Determine the [X, Y] coordinate at the center of the cell enclosing the given text.  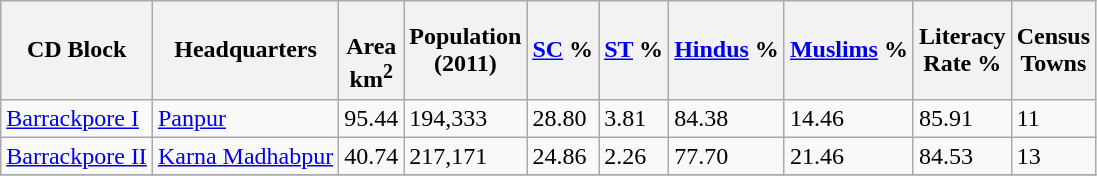
84.38 [727, 118]
28.80 [563, 118]
Literacy Rate % [962, 50]
Muslims % [848, 50]
CD Block [77, 50]
Headquarters [245, 50]
11 [1053, 118]
77.70 [727, 156]
21.46 [848, 156]
194,333 [466, 118]
CensusTowns [1053, 50]
Panpur [245, 118]
85.91 [962, 118]
ST % [634, 50]
Areakm2 [372, 50]
Hindus % [727, 50]
40.74 [372, 156]
SC % [563, 50]
3.81 [634, 118]
Barrackpore I [77, 118]
217,171 [466, 156]
13 [1053, 156]
95.44 [372, 118]
2.26 [634, 156]
Barrackpore II [77, 156]
24.86 [563, 156]
Karna Madhabpur [245, 156]
Population(2011) [466, 50]
14.46 [848, 118]
84.53 [962, 156]
